Scan for the cell matching the given text and deliver its (X, Y) coordinate at center. 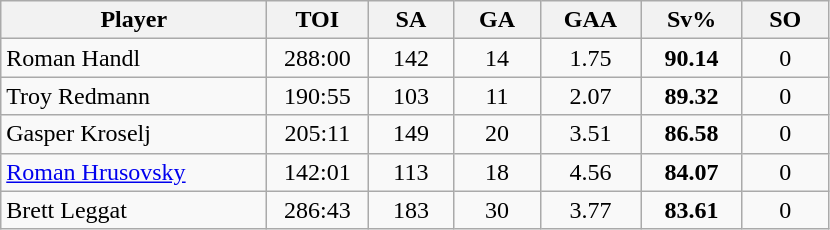
83.61 (692, 210)
Brett Leggat (134, 210)
205:11 (318, 134)
20 (497, 134)
84.07 (692, 172)
142:01 (318, 172)
103 (411, 96)
Roman Handl (134, 58)
86.58 (692, 134)
142 (411, 58)
18 (497, 172)
2.07 (590, 96)
286:43 (318, 210)
183 (411, 210)
190:55 (318, 96)
Player (134, 20)
149 (411, 134)
113 (411, 172)
Troy Redmann (134, 96)
Sv% (692, 20)
GAA (590, 20)
3.77 (590, 210)
90.14 (692, 58)
4.56 (590, 172)
Roman Hrusovsky (134, 172)
Gasper Kroselj (134, 134)
14 (497, 58)
SO (785, 20)
SA (411, 20)
1.75 (590, 58)
3.51 (590, 134)
89.32 (692, 96)
TOI (318, 20)
288:00 (318, 58)
GA (497, 20)
30 (497, 210)
11 (497, 96)
